Scan for the cell matching the given text and deliver its (X, Y) coordinate at center. 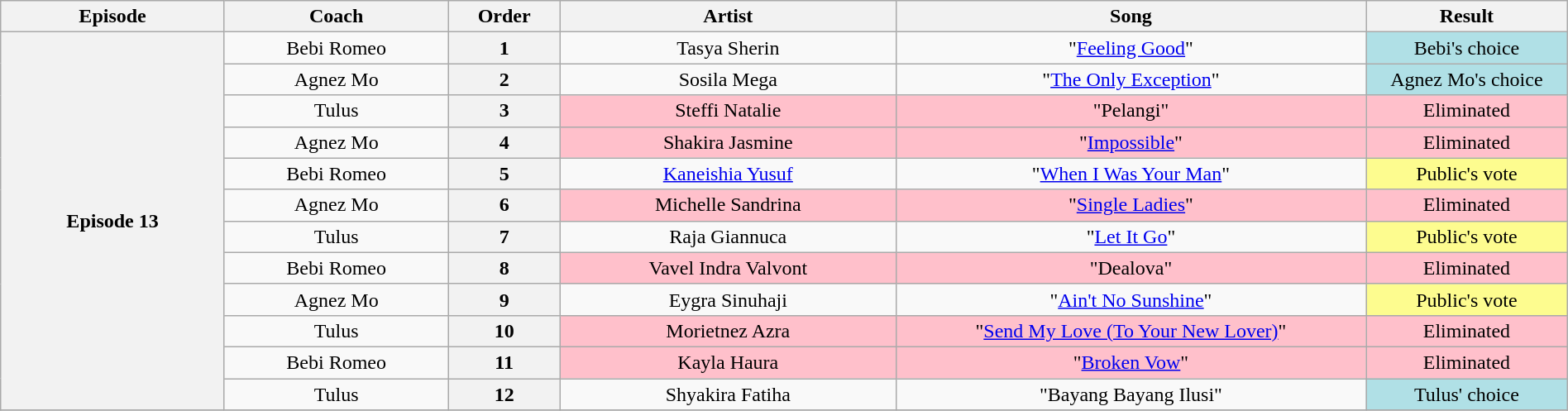
Shyakira Fatiha (728, 394)
"Impossible" (1131, 142)
Coach (336, 17)
11 (504, 362)
"Let It Go" (1131, 237)
Eygra Sinuhaji (728, 299)
Bebi's choice (1467, 48)
Kaneishia Yusuf (728, 174)
Song (1131, 17)
Michelle Sandrina (728, 205)
3 (504, 111)
"Send My Love (To Your New Lover)" (1131, 331)
2 (504, 79)
8 (504, 268)
"Ain't No Sunshine" (1131, 299)
10 (504, 331)
Agnez Mo's choice (1467, 79)
Episode (112, 17)
"Single Ladies" (1131, 205)
Tulus' choice (1467, 394)
"Dealova" (1131, 268)
7 (504, 237)
Result (1467, 17)
Shakira Jasmine (728, 142)
Steffi Natalie (728, 111)
Tasya Sherin (728, 48)
Episode 13 (112, 222)
Sosila Mega (728, 79)
1 (504, 48)
Artist (728, 17)
"Feeling Good" (1131, 48)
Vavel Indra Valvont (728, 268)
Order (504, 17)
"Broken Vow" (1131, 362)
4 (504, 142)
Kayla Haura (728, 362)
"Pelangi" (1131, 111)
12 (504, 394)
Raja Giannuca (728, 237)
"The Only Exception" (1131, 79)
Morietnez Azra (728, 331)
5 (504, 174)
9 (504, 299)
"Bayang Bayang Ilusi" (1131, 394)
"When I Was Your Man" (1131, 174)
6 (504, 205)
